Return [X, Y] of the center of cell containing provided text 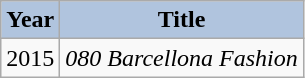
080 Barcellona Fashion [182, 58]
Year [30, 20]
Title [182, 20]
2015 [30, 58]
